Provide the [x, y] coordinate of the cell's center where the given text is located.  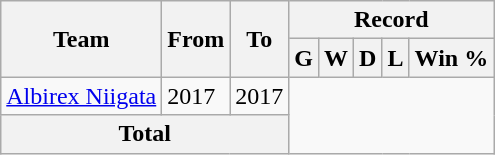
To [260, 39]
G [304, 58]
Total [145, 134]
Record [392, 20]
D [368, 58]
W [336, 58]
Win % [452, 58]
L [396, 58]
Albirex Niigata [82, 96]
From [196, 39]
Team [82, 39]
